Detect which cell encompasses the target text, then output its [x, y] center coordinate. 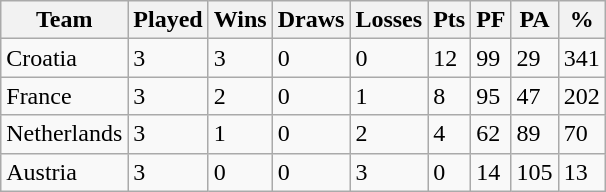
14 [491, 172]
8 [450, 96]
70 [582, 134]
99 [491, 58]
Draws [311, 20]
12 [450, 58]
29 [534, 58]
Austria [64, 172]
France [64, 96]
% [582, 20]
341 [582, 58]
Losses [389, 20]
89 [534, 134]
Netherlands [64, 134]
PA [534, 20]
13 [582, 172]
202 [582, 96]
Pts [450, 20]
4 [450, 134]
Team [64, 20]
Croatia [64, 58]
PF [491, 20]
Played [168, 20]
Wins [240, 20]
47 [534, 96]
62 [491, 134]
105 [534, 172]
95 [491, 96]
